From the cell containing the given text, extract its center point as (X, Y) coordinate. 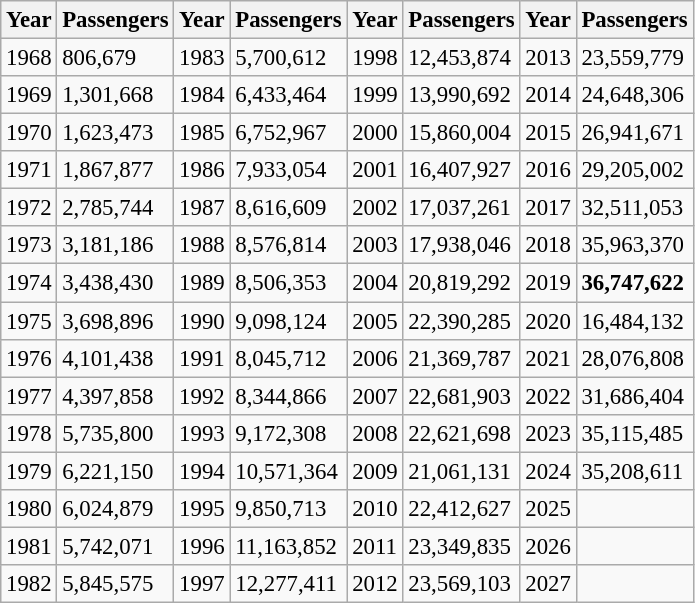
8,344,866 (288, 396)
2009 (375, 471)
2025 (548, 509)
1990 (202, 321)
2008 (375, 433)
4,101,438 (116, 358)
1976 (29, 358)
2017 (548, 208)
8,576,814 (288, 245)
22,390,285 (462, 321)
6,752,967 (288, 133)
28,076,808 (634, 358)
1968 (29, 58)
9,850,713 (288, 509)
2006 (375, 358)
2012 (375, 584)
8,506,353 (288, 283)
1991 (202, 358)
22,681,903 (462, 396)
1,867,877 (116, 170)
9,098,124 (288, 321)
1984 (202, 95)
2018 (548, 245)
35,208,611 (634, 471)
1993 (202, 433)
32,511,053 (634, 208)
5,735,800 (116, 433)
3,181,186 (116, 245)
2022 (548, 396)
17,037,261 (462, 208)
3,698,896 (116, 321)
2004 (375, 283)
22,412,627 (462, 509)
4,397,858 (116, 396)
2015 (548, 133)
6,024,879 (116, 509)
1970 (29, 133)
22,621,698 (462, 433)
1992 (202, 396)
1974 (29, 283)
23,559,779 (634, 58)
13,990,692 (462, 95)
1983 (202, 58)
2005 (375, 321)
1996 (202, 546)
2,785,744 (116, 208)
29,205,002 (634, 170)
8,616,609 (288, 208)
2020 (548, 321)
9,172,308 (288, 433)
1977 (29, 396)
1973 (29, 245)
21,369,787 (462, 358)
1980 (29, 509)
2003 (375, 245)
1999 (375, 95)
17,938,046 (462, 245)
31,686,404 (634, 396)
6,433,464 (288, 95)
3,438,430 (116, 283)
16,484,132 (634, 321)
1986 (202, 170)
2026 (548, 546)
1998 (375, 58)
21,061,131 (462, 471)
2010 (375, 509)
1985 (202, 133)
2014 (548, 95)
1,623,473 (116, 133)
20,819,292 (462, 283)
2016 (548, 170)
2000 (375, 133)
2024 (548, 471)
2023 (548, 433)
1,301,668 (116, 95)
6,221,150 (116, 471)
1981 (29, 546)
2021 (548, 358)
35,115,485 (634, 433)
36,747,622 (634, 283)
10,571,364 (288, 471)
24,648,306 (634, 95)
2001 (375, 170)
5,700,612 (288, 58)
2027 (548, 584)
1978 (29, 433)
806,679 (116, 58)
5,845,575 (116, 584)
1972 (29, 208)
8,045,712 (288, 358)
12,453,874 (462, 58)
2002 (375, 208)
2013 (548, 58)
23,349,835 (462, 546)
15,860,004 (462, 133)
5,742,071 (116, 546)
1994 (202, 471)
26,941,671 (634, 133)
7,933,054 (288, 170)
23,569,103 (462, 584)
2007 (375, 396)
1982 (29, 584)
2019 (548, 283)
12,277,411 (288, 584)
11,163,852 (288, 546)
1969 (29, 95)
1971 (29, 170)
1989 (202, 283)
16,407,927 (462, 170)
1995 (202, 509)
1979 (29, 471)
1997 (202, 584)
2011 (375, 546)
1987 (202, 208)
35,963,370 (634, 245)
1988 (202, 245)
1975 (29, 321)
